For the text-containing cell, return its midpoint in [x, y] coordinate format. 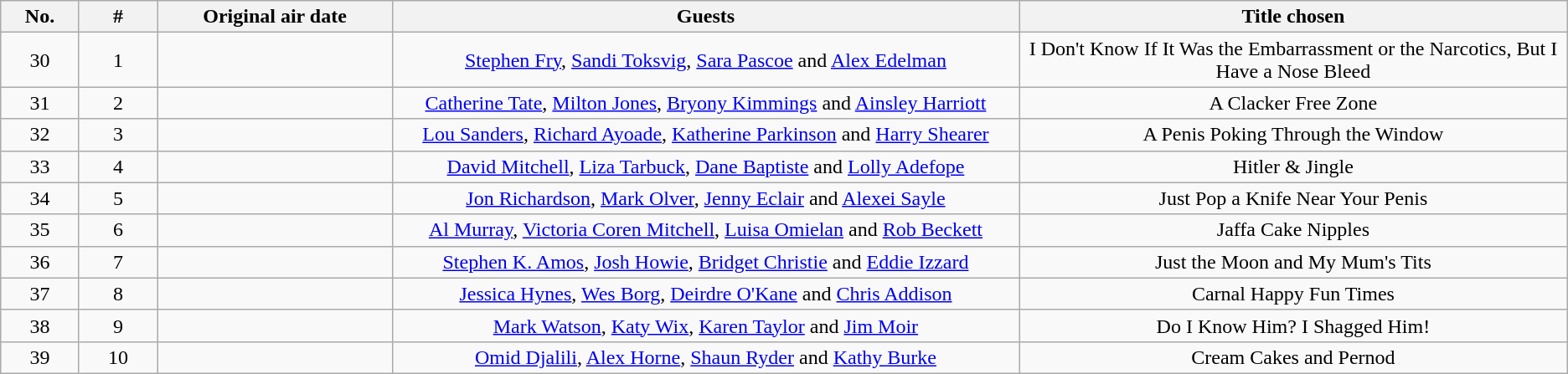
2 [118, 103]
Omid Djalili, Alex Horne, Shaun Ryder and Kathy Burke [705, 357]
1 [118, 60]
I Don't Know If It Was the Embarrassment or the Narcotics, But I Have a Nose Bleed [1293, 60]
# [118, 17]
A Clacker Free Zone [1293, 103]
37 [40, 294]
6 [118, 230]
Lou Sanders, Richard Ayoade, Katherine Parkinson and Harry Shearer [705, 135]
32 [40, 135]
Stephen K. Amos, Josh Howie, Bridget Christie and Eddie Izzard [705, 262]
38 [40, 325]
34 [40, 198]
Catherine Tate, Milton Jones, Bryony Kimmings and Ainsley Harriott [705, 103]
Mark Watson, Katy Wix, Karen Taylor and Jim Moir [705, 325]
Cream Cakes and Pernod [1293, 357]
Just the Moon and My Mum's Tits [1293, 262]
Original air date [275, 17]
Hitler & Jingle [1293, 167]
8 [118, 294]
Stephen Fry, Sandi Toksvig, Sara Pascoe and Alex Edelman [705, 60]
10 [118, 357]
No. [40, 17]
9 [118, 325]
31 [40, 103]
33 [40, 167]
Jaffa Cake Nipples [1293, 230]
David Mitchell, Liza Tarbuck, Dane Baptiste and Lolly Adefope [705, 167]
36 [40, 262]
3 [118, 135]
Just Pop a Knife Near Your Penis [1293, 198]
7 [118, 262]
39 [40, 357]
Do I Know Him? I Shagged Him! [1293, 325]
Title chosen [1293, 17]
Jon Richardson, Mark Olver, Jenny Eclair and Alexei Sayle [705, 198]
Carnal Happy Fun Times [1293, 294]
5 [118, 198]
30 [40, 60]
A Penis Poking Through the Window [1293, 135]
Al Murray, Victoria Coren Mitchell, Luisa Omielan and Rob Beckett [705, 230]
Guests [705, 17]
4 [118, 167]
Jessica Hynes, Wes Borg, Deirdre O'Kane and Chris Addison [705, 294]
35 [40, 230]
